Extract the (X, Y) coordinate from the center of the cell holding the provided text.  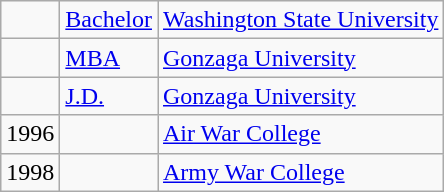
Air War College (301, 134)
Bachelor (109, 20)
Washington State University (301, 20)
1998 (30, 172)
1996 (30, 134)
J.D. (109, 96)
MBA (109, 58)
Army War College (301, 172)
